Output the [x, y] coordinate of the center of the cell containing the given text.  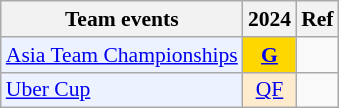
QF [270, 90]
Asia Team Championships [122, 55]
2024 [270, 19]
Uber Cup [122, 90]
G [270, 55]
Team events [122, 19]
Ref [317, 19]
